Capture the cell that displays the provided text and extract its [x, y] central coordinate. 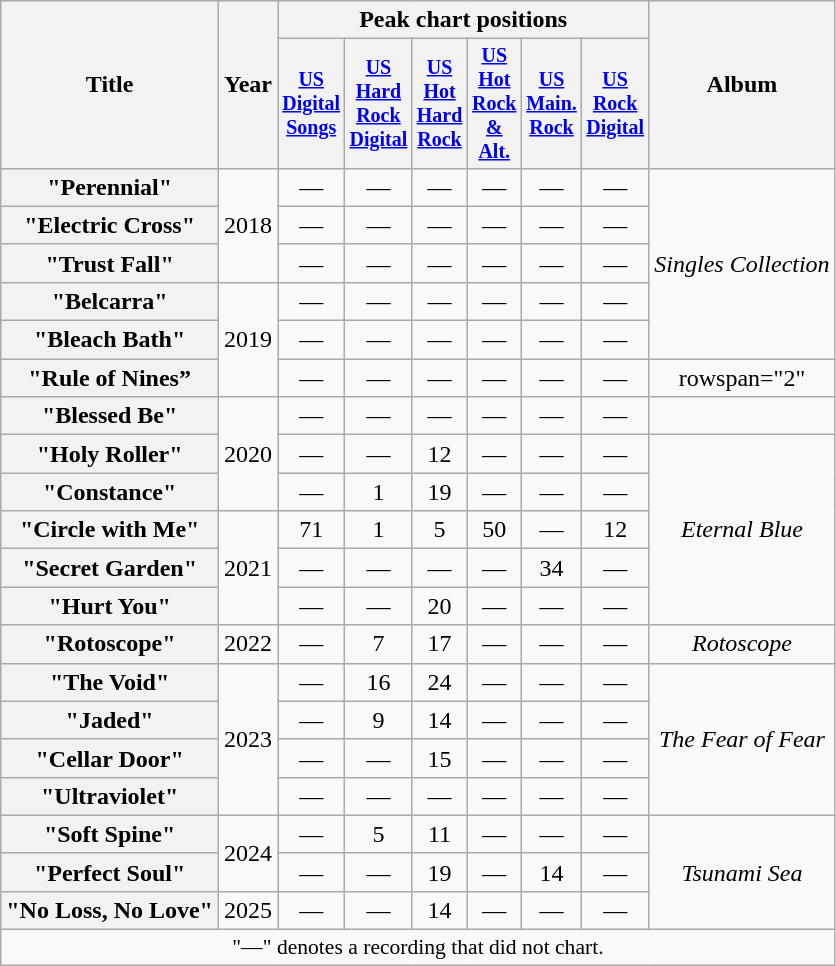
7 [378, 644]
50 [494, 530]
2022 [248, 644]
The Fear of Fear [742, 739]
16 [378, 682]
USMain.Rock [552, 104]
"—" denotes a recording that did not chart. [418, 948]
2020 [248, 454]
Singles Collection [742, 263]
"Trust Fall" [110, 263]
2023 [248, 739]
rowspan="2" [742, 378]
USHotRock&Alt. [494, 104]
Year [248, 85]
Album [742, 85]
"Perfect Soul" [110, 872]
"Circle with Me" [110, 530]
"No Loss, No Love" [110, 910]
"The Void" [110, 682]
20 [440, 606]
"Cellar Door" [110, 758]
Eternal Blue [742, 530]
15 [440, 758]
"Belcarra" [110, 301]
17 [440, 644]
"Jaded" [110, 720]
"Soft Spine" [110, 834]
"Electric Cross" [110, 225]
USHardRockDigital [378, 104]
"Secret Garden" [110, 568]
"Constance" [110, 492]
11 [440, 834]
"Rotoscope" [110, 644]
24 [440, 682]
USHotHardRock [440, 104]
Rotoscope [742, 644]
2018 [248, 225]
2024 [248, 853]
2019 [248, 339]
"Hurt You" [110, 606]
USRockDigital [616, 104]
Peak chart positions [464, 20]
9 [378, 720]
2025 [248, 910]
"Perennial" [110, 187]
"Bleach Bath" [110, 340]
"Ultraviolet" [110, 796]
"Rule of Nines” [110, 378]
Tsunami Sea [742, 872]
2021 [248, 568]
Title [110, 85]
71 [312, 530]
"Holy Roller" [110, 454]
"Blessed Be" [110, 416]
USDigitalSongs [312, 104]
34 [552, 568]
